Pinpoint the cell where the given text exists, returning its [x, y] midpoint coordinate. 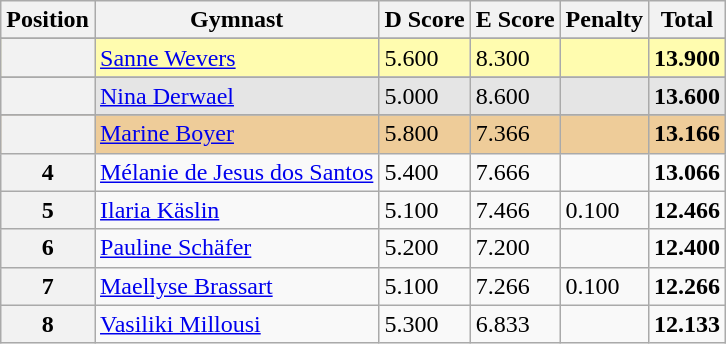
7.266 [515, 286]
13.066 [686, 172]
Pauline Schäfer [236, 248]
6.833 [515, 324]
12.133 [686, 324]
E Score [515, 20]
Marine Boyer [236, 134]
Total [686, 20]
7 [48, 286]
12.400 [686, 248]
Position [48, 20]
Ilaria Käslin [236, 210]
8 [48, 324]
5.400 [424, 172]
Vasiliki Millousi [236, 324]
8.300 [515, 58]
5 [48, 210]
7.200 [515, 248]
7.366 [515, 134]
5.300 [424, 324]
Maellyse Brassart [236, 286]
12.266 [686, 286]
Gymnast [236, 20]
D Score [424, 20]
13.900 [686, 58]
13.600 [686, 96]
7.666 [515, 172]
Sanne Wevers [236, 58]
4 [48, 172]
12.466 [686, 210]
5.600 [424, 58]
5.800 [424, 134]
13.166 [686, 134]
7.466 [515, 210]
Penalty [604, 20]
6 [48, 248]
5.000 [424, 96]
8.600 [515, 96]
Nina Derwael [236, 96]
5.200 [424, 248]
Mélanie de Jesus dos Santos [236, 172]
